Provide the (X, Y) coordinate of the cell's center where the given text is located.  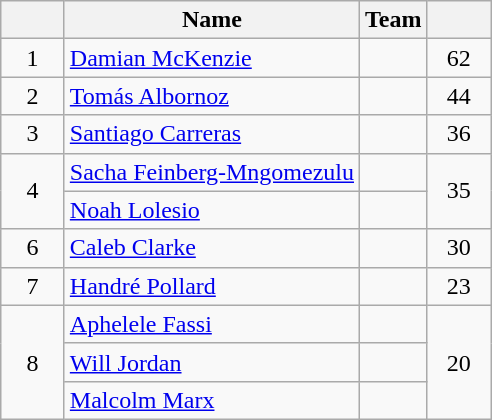
Name (212, 20)
4 (33, 191)
Noah Lolesio (212, 210)
Handré Pollard (212, 286)
36 (459, 134)
Aphelele Fassi (212, 324)
Team (394, 20)
44 (459, 96)
7 (33, 286)
6 (33, 248)
2 (33, 96)
Malcolm Marx (212, 400)
62 (459, 58)
Damian McKenzie (212, 58)
Tomás Albornoz (212, 96)
1 (33, 58)
Caleb Clarke (212, 248)
Santiago Carreras (212, 134)
8 (33, 362)
Will Jordan (212, 362)
20 (459, 362)
30 (459, 248)
Sacha Feinberg-Mngomezulu (212, 172)
35 (459, 191)
23 (459, 286)
3 (33, 134)
